For the text-containing cell, return its midpoint in (X, Y) coordinate format. 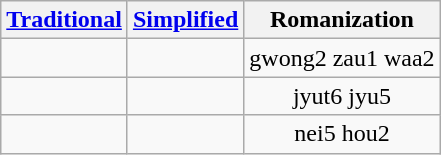
gwong2 zau1 waa2 (342, 58)
Simplified (185, 20)
Traditional (64, 20)
jyut6 jyu5 (342, 96)
nei5 hou2 (342, 134)
Romanization (342, 20)
